Identify which cell holds the provided text, then report its (X, Y) central coordinate. 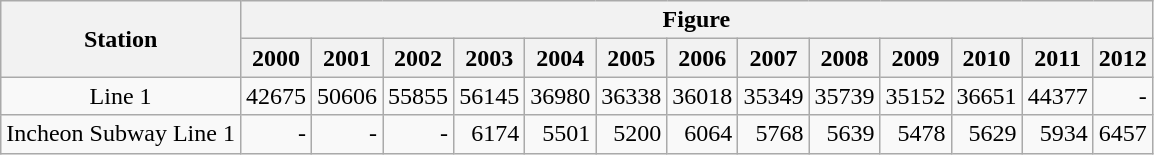
6064 (702, 134)
2009 (916, 58)
36651 (986, 96)
5501 (560, 134)
2000 (276, 58)
2008 (844, 58)
Line 1 (121, 96)
Station (121, 39)
5629 (986, 134)
Figure (696, 20)
2006 (702, 58)
5639 (844, 134)
2005 (632, 58)
55855 (418, 96)
5934 (1058, 134)
5200 (632, 134)
2012 (1122, 58)
44377 (1058, 96)
Incheon Subway Line 1 (121, 134)
42675 (276, 96)
56145 (490, 96)
6457 (1122, 134)
2004 (560, 58)
5478 (916, 134)
6174 (490, 134)
36338 (632, 96)
36980 (560, 96)
35739 (844, 96)
2011 (1058, 58)
2002 (418, 58)
5768 (774, 134)
50606 (346, 96)
2010 (986, 58)
35152 (916, 96)
2001 (346, 58)
35349 (774, 96)
2007 (774, 58)
36018 (702, 96)
2003 (490, 58)
